Capture the cell that displays the provided text and extract its [x, y] central coordinate. 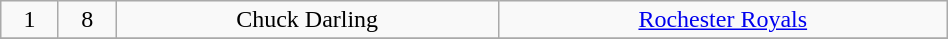
1 [30, 20]
Chuck Darling [307, 20]
Rochester Royals [722, 20]
8 [87, 20]
